Scan for the cell matching the given text and deliver its [X, Y] coordinate at center. 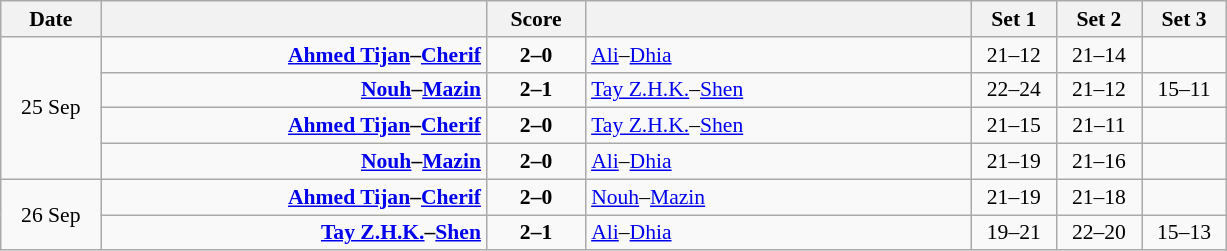
22–20 [1098, 233]
21–14 [1098, 55]
Set 2 [1098, 19]
25 Sep [51, 108]
22–24 [1014, 90]
15–11 [1184, 90]
Set 1 [1014, 19]
26 Sep [51, 214]
Set 3 [1184, 19]
21–15 [1014, 126]
21–18 [1098, 197]
Date [51, 19]
Score [536, 19]
21–11 [1098, 126]
21–16 [1098, 162]
15–13 [1184, 233]
19–21 [1014, 233]
